Return the [X, Y] coordinate for the center point of the cell that contains the specified text.  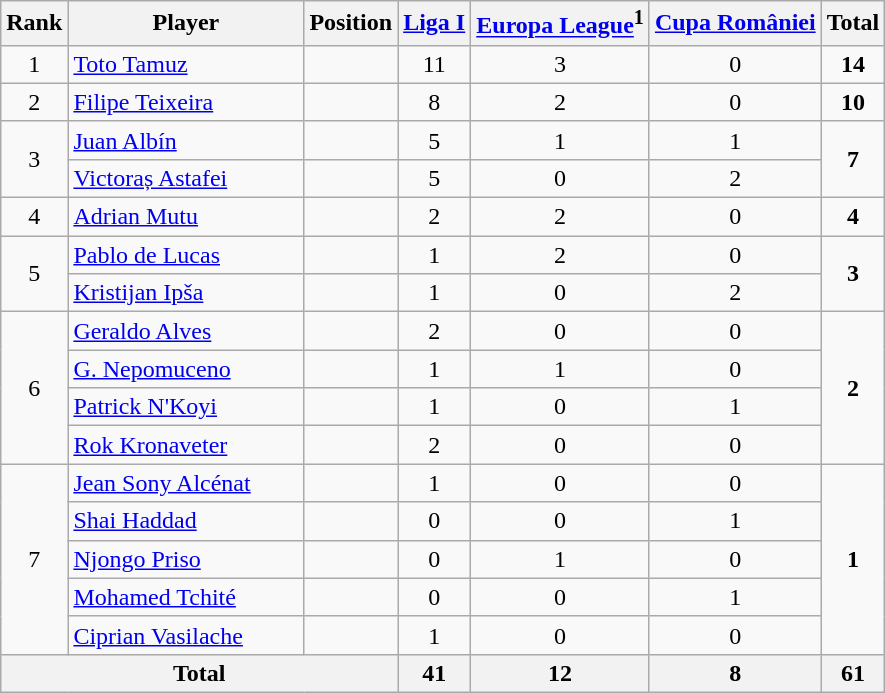
12 [560, 673]
Position [351, 24]
Liga I [434, 24]
Filipe Teixeira [186, 102]
Jean Sony Alcénat [186, 483]
Europa League1 [560, 24]
Geraldo Alves [186, 331]
Rok Kronaveter [186, 445]
Adrian Mutu [186, 217]
Victoraș Astafei [186, 178]
Ciprian Vasilache [186, 635]
Njongo Priso [186, 559]
14 [853, 64]
Mohamed Tchité [186, 597]
Juan Albín [186, 140]
Toto Tamuz [186, 64]
61 [853, 673]
11 [434, 64]
Shai Haddad [186, 521]
Patrick N'Koyi [186, 407]
6 [34, 388]
G. Nepomuceno [186, 369]
10 [853, 102]
Player [186, 24]
Kristijan Ipša [186, 293]
Rank [34, 24]
Cupa României [735, 24]
Pablo de Lucas [186, 255]
41 [434, 673]
